Output the [x, y] coordinate of the center of the cell containing the given text.  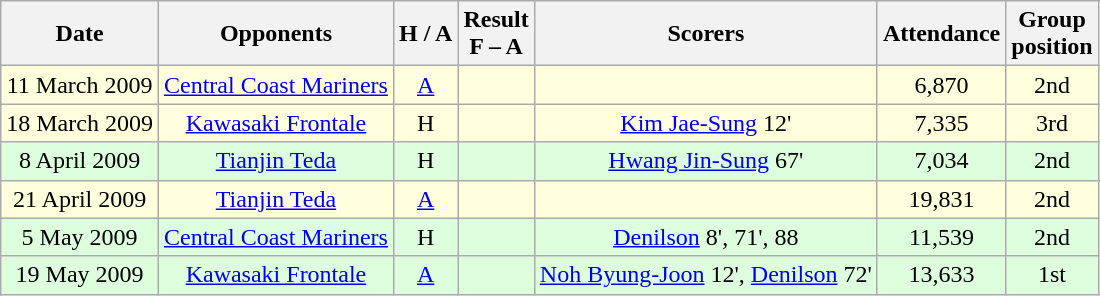
Opponents [276, 34]
13,633 [941, 275]
18 March 2009 [80, 123]
8 April 2009 [80, 161]
ResultF – A [496, 34]
Scorers [706, 34]
Kim Jae-Sung 12' [706, 123]
H / A [425, 34]
3rd [1052, 123]
11,539 [941, 237]
Noh Byung-Joon 12', Denilson 72' [706, 275]
7,335 [941, 123]
5 May 2009 [80, 237]
Hwang Jin-Sung 67' [706, 161]
19 May 2009 [80, 275]
1st [1052, 275]
7,034 [941, 161]
11 March 2009 [80, 85]
Attendance [941, 34]
Date [80, 34]
6,870 [941, 85]
21 April 2009 [80, 199]
Denilson 8', 71', 88 [706, 237]
19,831 [941, 199]
Groupposition [1052, 34]
